From the cell containing the given text, extract its center point as (X, Y) coordinate. 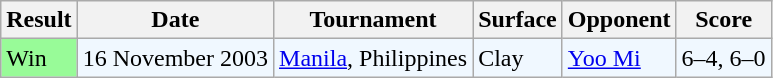
Clay (518, 58)
Score (724, 20)
Opponent (619, 20)
Yoo Mi (619, 58)
Manila, Philippines (374, 58)
Win (39, 58)
Date (175, 20)
Result (39, 20)
16 November 2003 (175, 58)
6–4, 6–0 (724, 58)
Tournament (374, 20)
Surface (518, 20)
